Return the (X, Y) coordinate for the center point of the cell that contains the specified text.  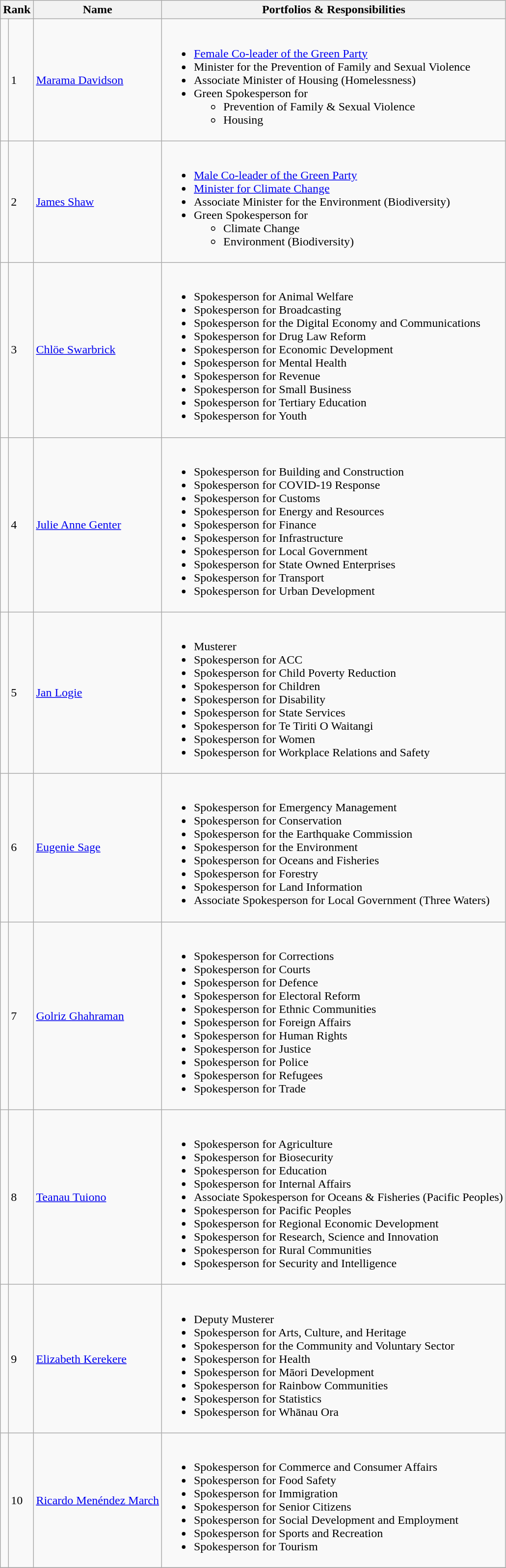
Jan Logie (98, 693)
1 (21, 80)
Chlöe Swarbrick (98, 350)
7 (21, 1016)
2 (21, 202)
Ricardo Menéndez March (98, 1500)
10 (21, 1500)
Elizabeth Kerekere (98, 1358)
4 (21, 525)
Portfolios & Responsibilities (334, 10)
9 (21, 1358)
5 (21, 693)
Marama Davidson (98, 80)
James Shaw (98, 202)
Julie Anne Genter (98, 525)
Eugenie Sage (98, 848)
6 (21, 848)
8 (21, 1197)
Name (98, 10)
Rank (17, 10)
Golriz Ghahraman (98, 1016)
Teanau Tuiono (98, 1197)
3 (21, 350)
